Detect which cell encompasses the target text, then output its [x, y] center coordinate. 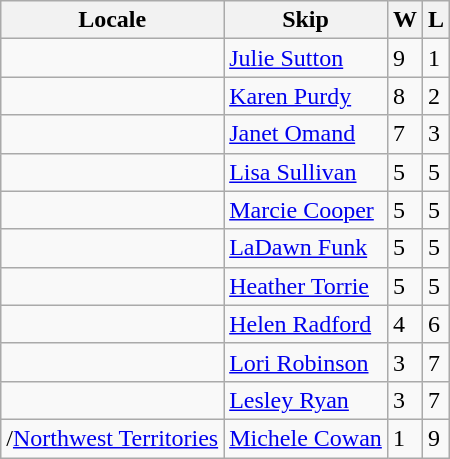
Heather Torrie [306, 286]
Julie Sutton [306, 58]
/Northwest Territories [112, 438]
6 [436, 324]
Karen Purdy [306, 96]
L [436, 20]
Locale [112, 20]
Janet Omand [306, 134]
Marcie Cooper [306, 210]
Lisa Sullivan [306, 172]
Michele Cowan [306, 438]
LaDawn Funk [306, 248]
W [404, 20]
Helen Radford [306, 324]
Lesley Ryan [306, 400]
2 [436, 96]
8 [404, 96]
4 [404, 324]
Skip [306, 20]
Lori Robinson [306, 362]
